From the cell containing the given text, extract its center point as [x, y] coordinate. 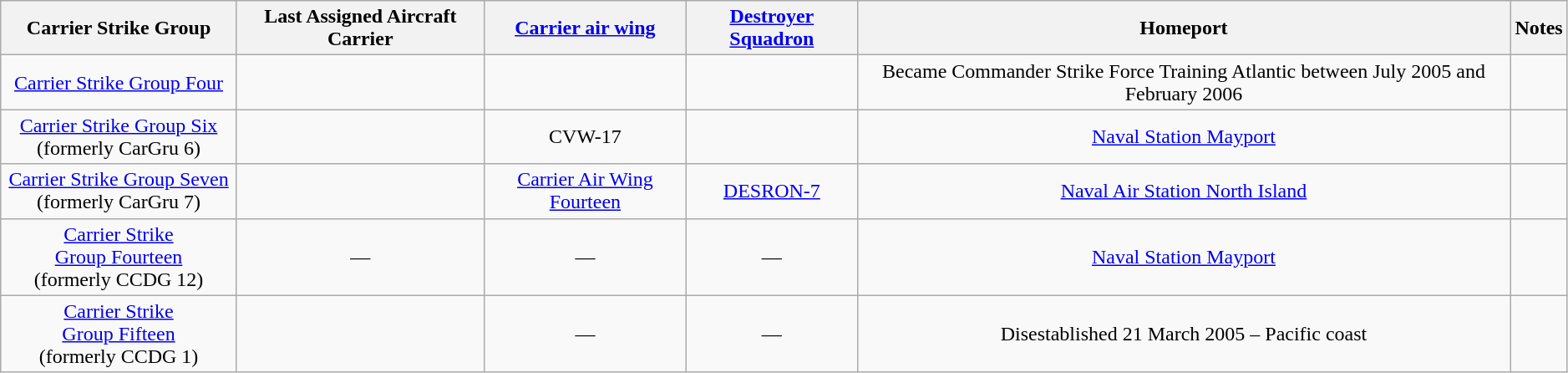
Carrier Strike Group Fourteen(formerly CCDG 12) [119, 257]
Carrier Strike Group Four [119, 82]
Homeport [1184, 28]
Carrier Strike Group Fifteen(formerly CCDG 1) [119, 334]
Notes [1539, 28]
Carrier Strike Group [119, 28]
Disestablished 21 March 2005 – Pacific coast [1184, 334]
Last Assigned Aircraft Carrier [360, 28]
Carrier air wing [585, 28]
Destroyer Squadron [772, 28]
Naval Air Station North Island [1184, 191]
DESRON-7 [772, 191]
Became Commander Strike Force Training Atlantic between July 2005 and February 2006 [1184, 82]
Carrier Air Wing Fourteen [585, 191]
Carrier Strike Group Six(formerly CarGru 6) [119, 137]
CVW-17 [585, 137]
Carrier Strike Group Seven(formerly CarGru 7) [119, 191]
